Scan for the cell matching the given text and deliver its (x, y) coordinate at center. 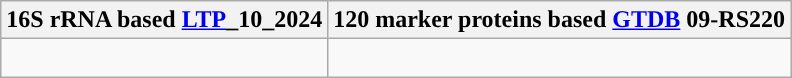
120 marker proteins based GTDB 09-RS220 (560, 20)
16S rRNA based LTP_10_2024 (164, 20)
